Extract the (X, Y) coordinate from the center of the cell holding the provided text.  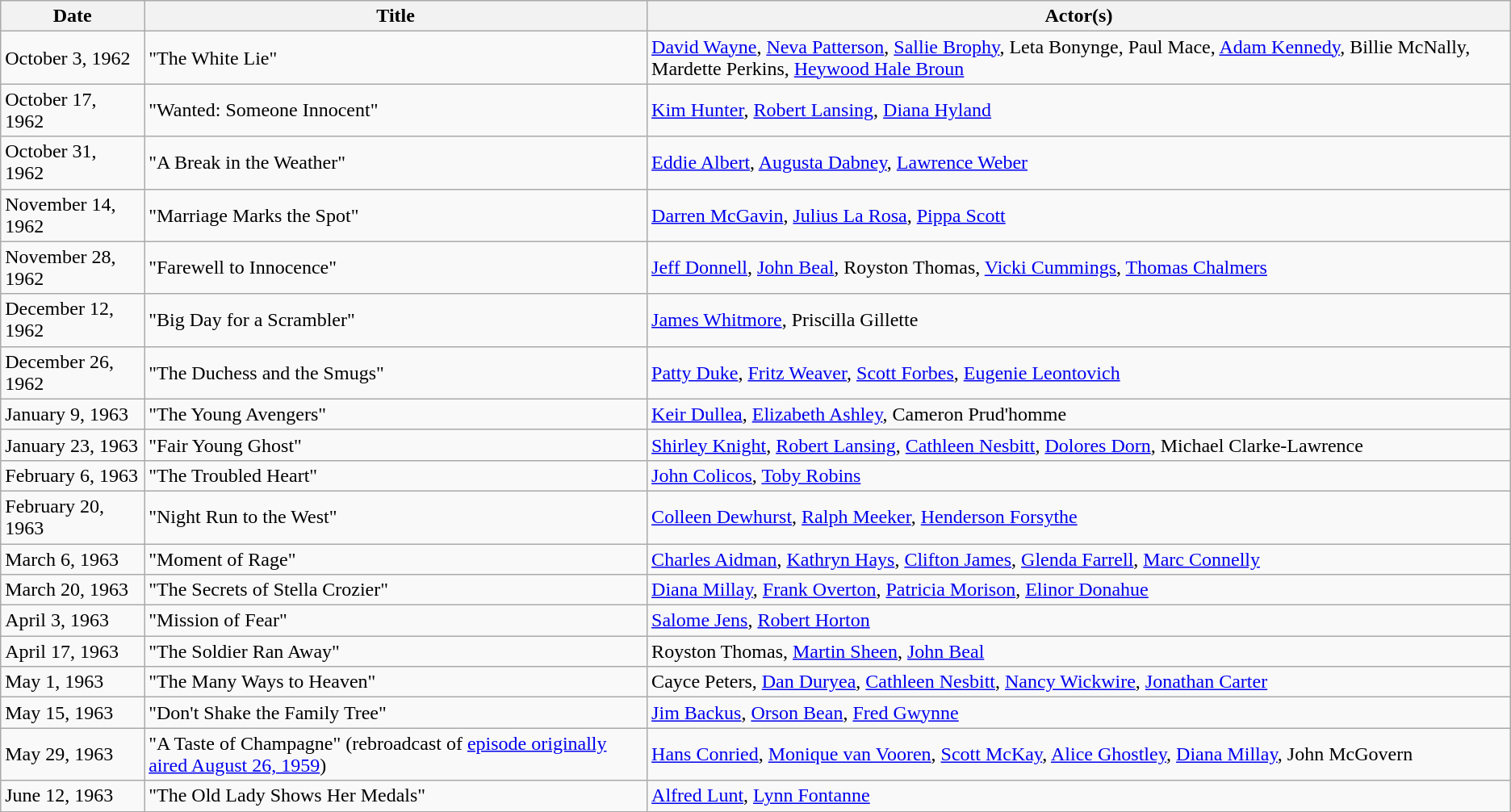
"The Troubled Heart" (396, 475)
"A Break in the Weather" (396, 163)
December 12, 1962 (73, 320)
Title (396, 16)
"The White Lie" (396, 58)
"The Young Avengers" (396, 414)
"Wanted: Someone Innocent" (396, 110)
Salome Jens, Robert Horton (1079, 621)
Royston Thomas, Martin Sheen, John Beal (1079, 651)
"Mission of Fear" (396, 621)
Eddie Albert, Augusta Dabney, Lawrence Weber (1079, 163)
Patty Duke, Fritz Weaver, Scott Forbes, Eugenie Leontovich (1079, 373)
October 3, 1962 (73, 58)
David Wayne, Neva Patterson, Sallie Brophy, Leta Bonynge, Paul Mace, Adam Kennedy, Billie McNally, Mardette Perkins, Heywood Hale Broun (1079, 58)
March 20, 1963 (73, 590)
"The Soldier Ran Away" (396, 651)
"The Secrets of Stella Crozier" (396, 590)
Cayce Peters, Dan Duryea, Cathleen Nesbitt, Nancy Wickwire, Jonathan Carter (1079, 682)
April 17, 1963 (73, 651)
February 6, 1963 (73, 475)
"The Duchess and the Smugs" (396, 373)
October 17, 1962 (73, 110)
"The Old Lady Shows Her Medals" (396, 796)
Alfred Lunt, Lynn Fontanne (1079, 796)
February 20, 1963 (73, 517)
John Colicos, Toby Robins (1079, 475)
Diana Millay, Frank Overton, Patricia Morison, Elinor Donahue (1079, 590)
"Moment of Rage" (396, 559)
January 9, 1963 (73, 414)
"Don't Shake the Family Tree" (396, 713)
Darren McGavin, Julius La Rosa, Pippa Scott (1079, 215)
Keir Dullea, Elizabeth Ashley, Cameron Prud'homme (1079, 414)
Charles Aidman, Kathryn Hays, Clifton James, Glenda Farrell, Marc Connelly (1079, 559)
Kim Hunter, Robert Lansing, Diana Hyland (1079, 110)
"Farewell to Innocence" (396, 268)
James Whitmore, Priscilla Gillette (1079, 320)
April 3, 1963 (73, 621)
Actor(s) (1079, 16)
June 12, 1963 (73, 796)
"Fair Young Ghost" (396, 445)
Shirley Knight, Robert Lansing, Cathleen Nesbitt, Dolores Dorn, Michael Clarke-Lawrence (1079, 445)
"A Taste of Champagne" (rebroadcast of episode originally aired August 26, 1959) (396, 754)
May 1, 1963 (73, 682)
"The Many Ways to Heaven" (396, 682)
October 31, 1962 (73, 163)
"Night Run to the West" (396, 517)
Date (73, 16)
May 15, 1963 (73, 713)
Jim Backus, Orson Bean, Fred Gwynne (1079, 713)
"Marriage Marks the Spot" (396, 215)
Jeff Donnell, John Beal, Royston Thomas, Vicki Cummings, Thomas Chalmers (1079, 268)
"Big Day for a Scrambler" (396, 320)
Colleen Dewhurst, Ralph Meeker, Henderson Forsythe (1079, 517)
November 14, 1962 (73, 215)
January 23, 1963 (73, 445)
November 28, 1962 (73, 268)
March 6, 1963 (73, 559)
December 26, 1962 (73, 373)
Hans Conried, Monique van Vooren, Scott McKay, Alice Ghostley, Diana Millay, John McGovern (1079, 754)
May 29, 1963 (73, 754)
